Output the [x, y] coordinate of the center of the cell containing the given text.  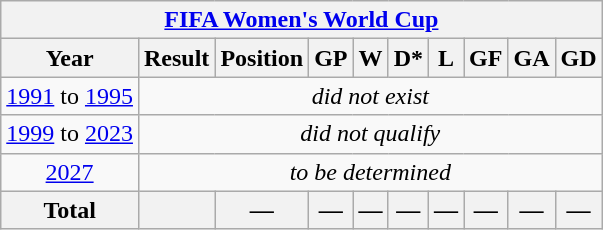
GP [331, 58]
GA [532, 58]
Year [70, 58]
L [446, 58]
1999 to 2023 [70, 134]
did not exist [370, 96]
2027 [70, 172]
FIFA Women's World Cup [302, 20]
GD [578, 58]
did not qualify [370, 134]
W [370, 58]
D* [408, 58]
Result [176, 58]
GF [486, 58]
1991 to 1995 [70, 96]
to be determined [370, 172]
Total [70, 210]
Position [262, 58]
